For the text-containing cell, return its midpoint in [x, y] coordinate format. 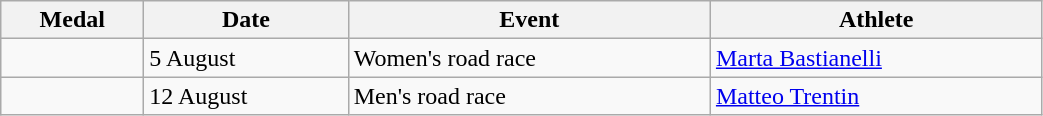
Event [529, 20]
Women's road race [529, 58]
Marta Bastianelli [876, 58]
Athlete [876, 20]
5 August [246, 58]
Men's road race [529, 96]
12 August [246, 96]
Medal [72, 20]
Matteo Trentin [876, 96]
Date [246, 20]
